Detect which cell encompasses the target text, then output its [X, Y] center coordinate. 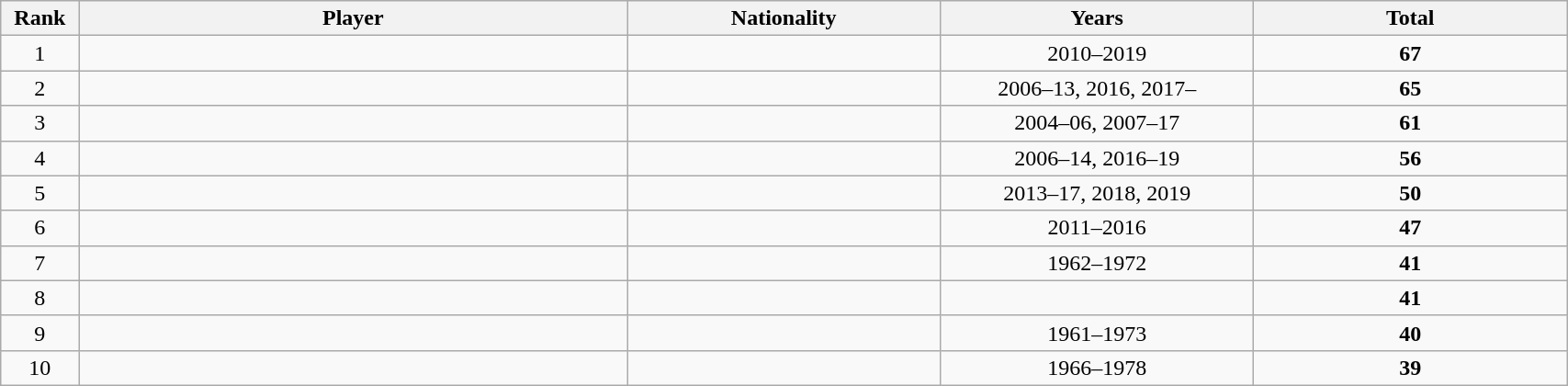
2 [40, 88]
1966–1978 [1097, 368]
2006–13, 2016, 2017– [1097, 88]
40 [1411, 333]
67 [1411, 53]
1961–1973 [1097, 333]
1962–1972 [1097, 263]
Nationality [784, 18]
4 [40, 158]
2010–2019 [1097, 53]
50 [1411, 193]
2004–06, 2007–17 [1097, 123]
Rank [40, 18]
2011–2016 [1097, 228]
8 [40, 298]
6 [40, 228]
2013–17, 2018, 2019 [1097, 193]
1 [40, 53]
10 [40, 368]
7 [40, 263]
5 [40, 193]
65 [1411, 88]
Years [1097, 18]
9 [40, 333]
56 [1411, 158]
3 [40, 123]
47 [1411, 228]
Player [353, 18]
39 [1411, 368]
Total [1411, 18]
2006–14, 2016–19 [1097, 158]
61 [1411, 123]
